Return (x, y) of the center of cell containing provided text 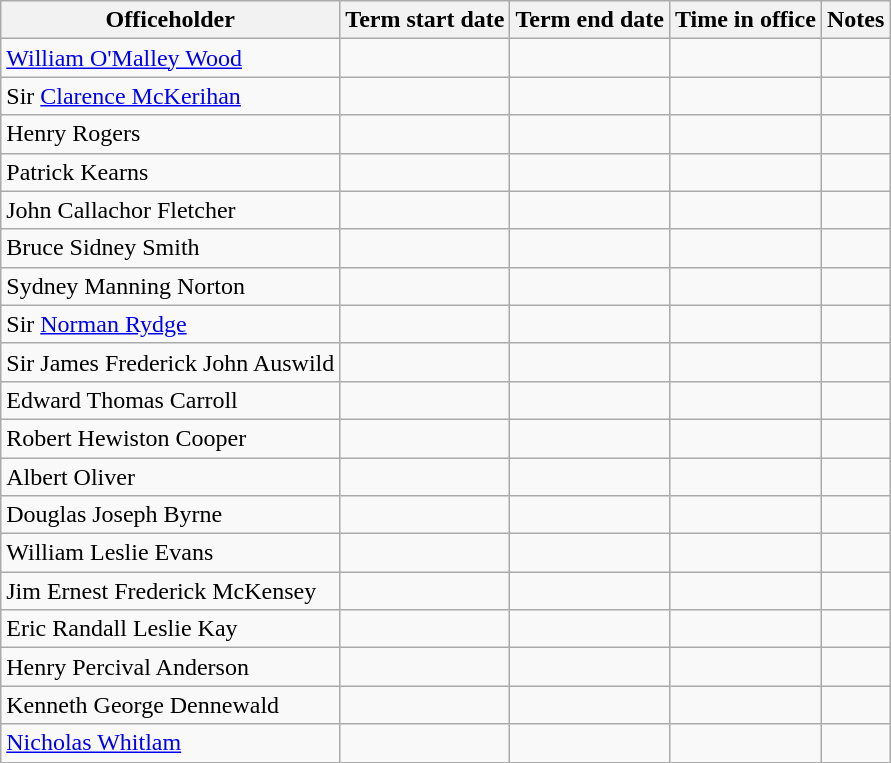
Nicholas Whitlam (170, 743)
Sir James Frederick John Auswild (170, 362)
Edward Thomas Carroll (170, 400)
Notes (855, 20)
Henry Rogers (170, 134)
Officeholder (170, 20)
Douglas Joseph Byrne (170, 515)
Eric Randall Leslie Kay (170, 629)
Time in office (745, 20)
Albert Oliver (170, 477)
Sir Clarence McKerihan (170, 96)
Patrick Kearns (170, 172)
Robert Hewiston Cooper (170, 438)
Kenneth George Dennewald (170, 705)
Sir Norman Rydge (170, 324)
Bruce Sidney Smith (170, 248)
William Leslie Evans (170, 553)
Henry Percival Anderson (170, 667)
John Callachor Fletcher (170, 210)
Jim Ernest Frederick McKensey (170, 591)
William O'Malley Wood (170, 58)
Term end date (590, 20)
Sydney Manning Norton (170, 286)
Term start date (425, 20)
